Scan for the cell matching the given text and deliver its (X, Y) coordinate at center. 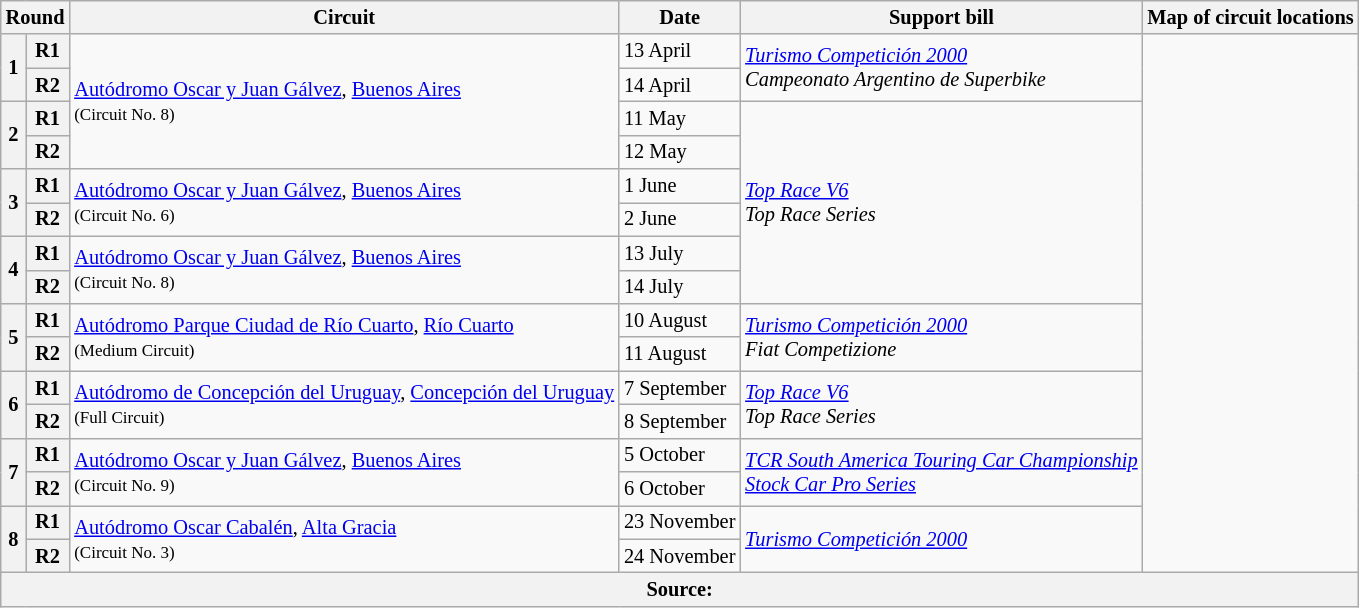
2 June (680, 219)
Autódromo de Concepción del Uruguay, Concepción del Uruguay(Full Circuit) (344, 404)
11 May (680, 118)
Circuit (344, 17)
5 October (680, 455)
11 August (680, 354)
Source: (680, 589)
4 (14, 270)
8 September (680, 421)
Support bill (941, 17)
Round (36, 17)
Autódromo Parque Ciudad de Río Cuarto, Río Cuarto(Medium Circuit) (344, 336)
Autódromo Oscar y Juan Gálvez, Buenos Aires(Circuit No. 9) (344, 472)
23 November (680, 522)
8 (14, 538)
7 (14, 472)
5 (14, 336)
24 November (680, 556)
1 (14, 68)
Autódromo Oscar y Juan Gálvez, Buenos Aires(Circuit No. 6) (344, 202)
Map of circuit locations (1251, 17)
TCR South America Touring Car ChampionshipStock Car Pro Series (941, 472)
14 April (680, 85)
13 July (680, 253)
7 September (680, 388)
6 October (680, 489)
Turismo Competición 2000Campeonato Argentino de Superbike (941, 68)
2 (14, 134)
Date (680, 17)
Autódromo Oscar Cabalén, Alta Gracia(Circuit No. 3) (344, 538)
13 April (680, 51)
Turismo Competición 2000Fiat Competizione (941, 336)
Turismo Competición 2000 (941, 538)
12 May (680, 152)
1 June (680, 186)
3 (14, 202)
14 July (680, 287)
6 (14, 404)
10 August (680, 320)
